Pinpoint the cell where the given text exists, returning its [x, y] midpoint coordinate. 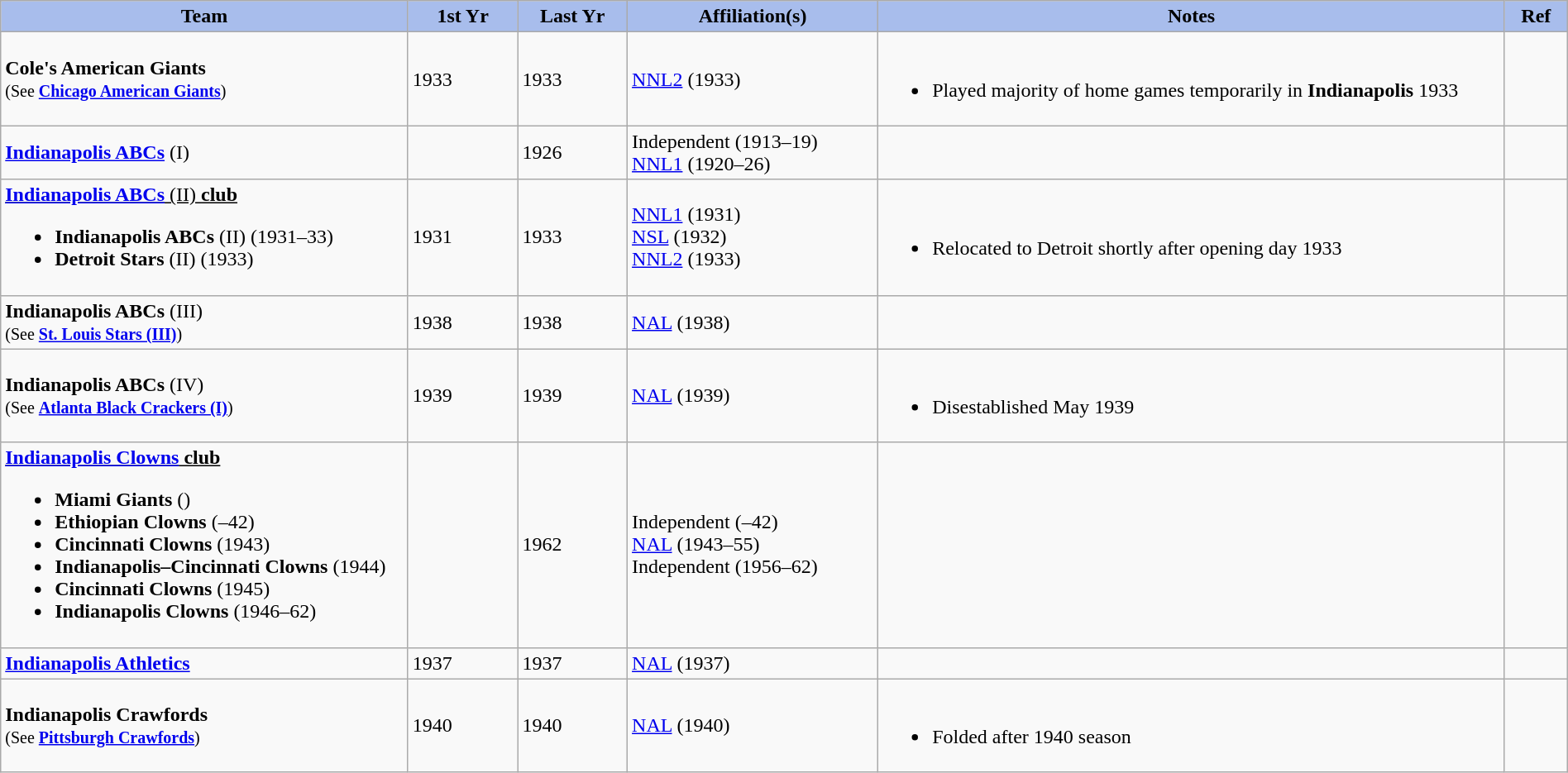
Affiliation(s) [753, 17]
Indianapolis ABCs (III)(See St. Louis Stars (III)) [205, 322]
Notes [1192, 17]
Indianapolis ABCs (II) clubIndianapolis ABCs (II) (1931–33)Detroit Stars (II) (1933) [205, 237]
Folded after 1940 season [1192, 726]
Played majority of home games temporarily in Indianapolis 1933 [1192, 79]
NAL (1939) [753, 395]
NNL1 (1931)NSL (1932)NNL2 (1933) [753, 237]
Cole's American Giants(See Chicago American Giants) [205, 79]
1st Yr [463, 17]
1962 [572, 545]
Last Yr [572, 17]
Independent (–42)NAL (1943–55)Independent (1956–62) [753, 545]
NAL (1940) [753, 726]
NNL2 (1933) [753, 79]
Indianapolis ABCs (IV)(See Atlanta Black Crackers (I)) [205, 395]
NAL (1938) [753, 322]
Relocated to Detroit shortly after opening day 1933 [1192, 237]
Disestablished May 1939 [1192, 395]
NAL (1937) [753, 663]
Indianapolis Crawfords(See Pittsburgh Crawfords) [205, 726]
1931 [463, 237]
Indianapolis ABCs (I) [205, 152]
Team [205, 17]
Ref [1536, 17]
Independent (1913–19)NNL1 (1920–26) [753, 152]
1926 [572, 152]
Indianapolis Athletics [205, 663]
